Extract the (X, Y) coordinate from the center of the cell holding the provided text.  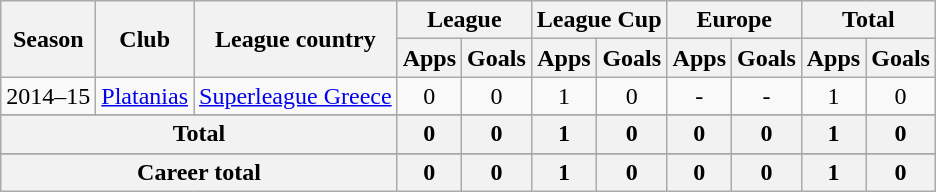
Club (145, 39)
League Cup (599, 20)
Platanias (145, 96)
League country (296, 39)
Season (48, 39)
Career total (199, 172)
Europe (734, 20)
2014–15 (48, 96)
Superleague Greece (296, 96)
League (464, 20)
